Search for the cell housing the specified text and yield its (X, Y) center coordinate. 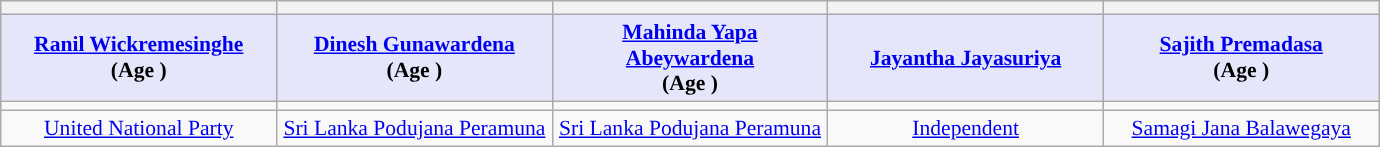
Mahinda Yapa Abeywardena(Age ) (690, 58)
Jayantha Jayasuriya (966, 58)
Sajith Premadasa(Age ) (1241, 58)
Ranil Wickremesinghe(Age ) (139, 58)
United National Party (139, 129)
Dinesh Gunawardena(Age ) (415, 58)
Samagi Jana Balawegaya (1241, 129)
Independent (966, 129)
